Detect which cell encompasses the target text, then output its [X, Y] center coordinate. 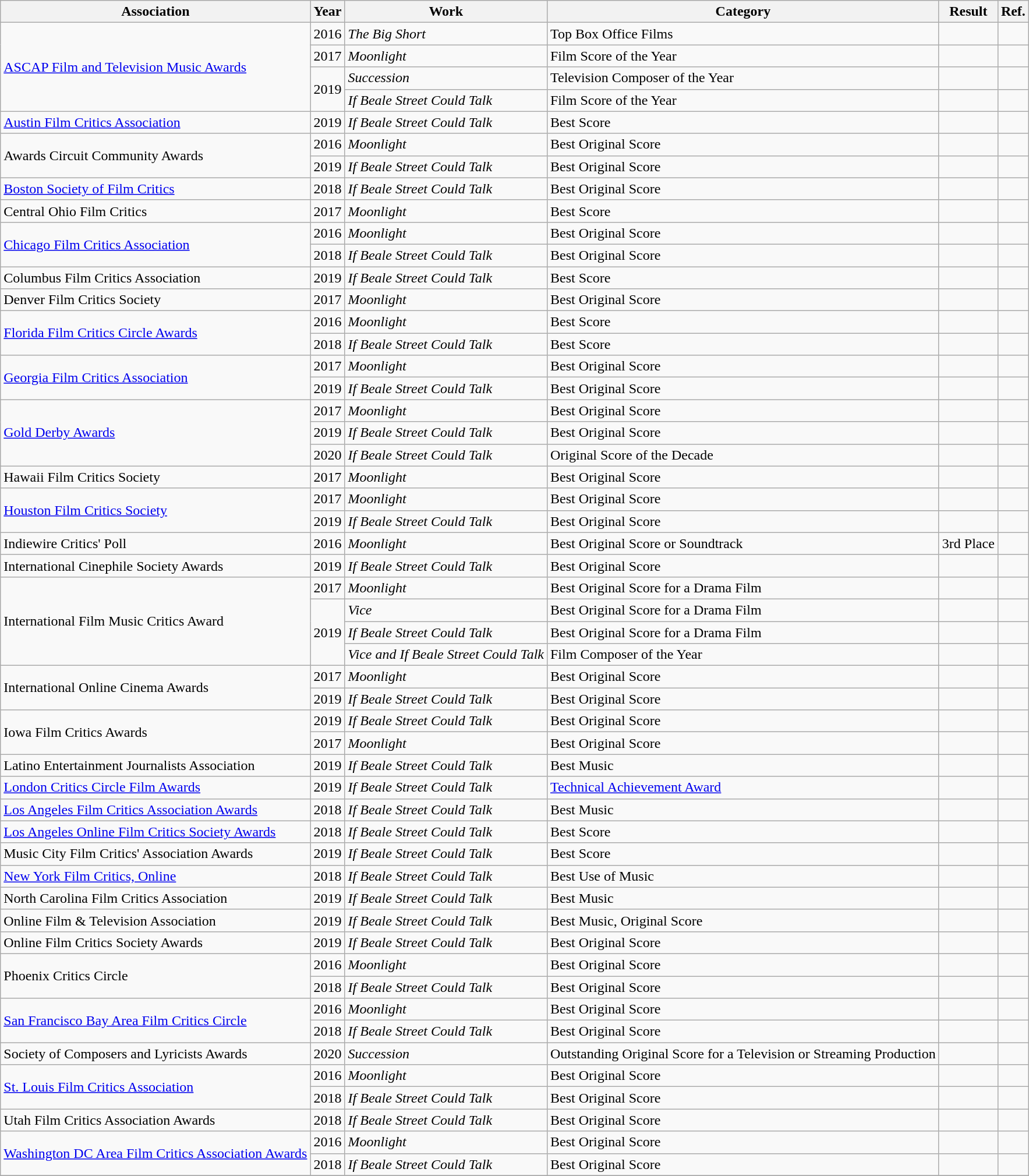
Denver Film Critics Society [155, 300]
Chicago Film Critics Association [155, 244]
Online Film Critics Society Awards [155, 942]
Music City Film Critics' Association Awards [155, 854]
Outstanding Original Score for a Television or Streaming Production [743, 1054]
ASCAP Film and Television Music Awards [155, 67]
Latino Entertainment Journalists Association [155, 765]
Columbus Film Critics Association [155, 278]
Top Box Office Films [743, 34]
Best Music, Original Score [743, 920]
Technical Achievement Award [743, 787]
Best Use of Music [743, 876]
Gold Derby Awards [155, 433]
St. Louis Film Critics Association [155, 1087]
Houston Film Critics Society [155, 510]
Utah Film Critics Association Awards [155, 1120]
Category [743, 12]
Central Ohio Film Critics [155, 211]
Austin Film Critics Association [155, 122]
North Carolina Film Critics Association [155, 898]
Los Angeles Online Film Critics Society Awards [155, 832]
Film Composer of the Year [743, 655]
Year [327, 12]
Georgia Film Critics Association [155, 377]
Los Angeles Film Critics Association Awards [155, 810]
Phoenix Critics Circle [155, 976]
International Film Music Critics Award [155, 621]
Indiewire Critics' Poll [155, 543]
Boston Society of Film Critics [155, 189]
San Francisco Bay Area Film Critics Circle [155, 1020]
Vice and If Beale Street Could Talk [446, 655]
Society of Composers and Lyricists Awards [155, 1054]
Iowa Film Critics Awards [155, 732]
London Critics Circle Film Awards [155, 787]
New York Film Critics, Online [155, 876]
Hawaii Film Critics Society [155, 477]
Best Original Score or Soundtrack [743, 543]
Association [155, 12]
Vice [446, 610]
Work [446, 12]
Television Composer of the Year [743, 78]
Florida Film Critics Circle Awards [155, 333]
Online Film & Television Association [155, 920]
Original Score of the Decade [743, 455]
Result [968, 12]
Ref. [1013, 12]
The Big Short [446, 34]
3rd Place [968, 543]
Washington DC Area Film Critics Association Awards [155, 1153]
International Online Cinema Awards [155, 688]
Awards Circuit Community Awards [155, 156]
International Cinephile Society Awards [155, 566]
